Detect which cell encompasses the target text, then output its [X, Y] center coordinate. 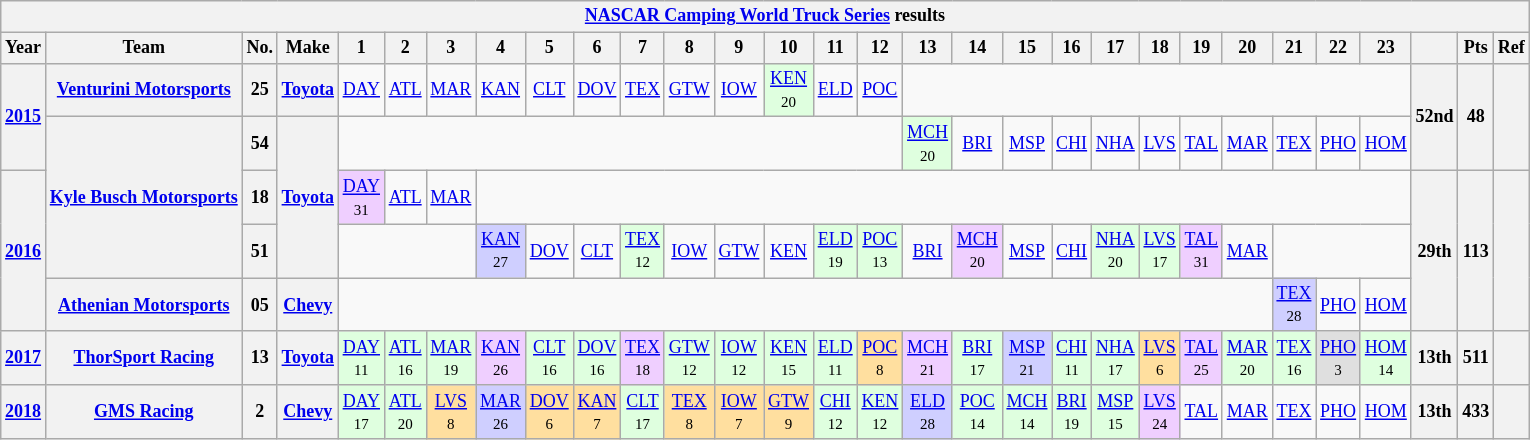
2017 [24, 358]
CHI11 [1072, 358]
25 [260, 90]
05 [260, 305]
19 [1201, 48]
Pts [1476, 48]
14 [977, 48]
LVS17 [1160, 251]
15 [1027, 48]
17 [1115, 48]
POC13 [880, 251]
2015 [24, 116]
2016 [24, 250]
BRI19 [1072, 412]
TEX18 [643, 358]
IOW12 [739, 358]
CLT16 [549, 358]
511 [1476, 358]
5 [549, 48]
NHA [1115, 144]
TAL25 [1201, 358]
MAR26 [501, 412]
No. [260, 48]
KEN12 [880, 412]
MSP21 [1027, 358]
DOV16 [597, 358]
12 [880, 48]
Ref [1512, 48]
LVS [1160, 144]
9 [739, 48]
KAN7 [597, 412]
Make [308, 48]
51 [260, 251]
4 [501, 48]
MAR19 [451, 358]
TEX8 [689, 412]
IOW7 [739, 412]
21 [1294, 48]
KEN20 [789, 90]
1 [361, 48]
TEX16 [1294, 358]
GTW12 [689, 358]
KAN26 [501, 358]
NHA17 [1115, 358]
CLT17 [643, 412]
48 [1476, 116]
23 [1386, 48]
MAR20 [1247, 358]
MCH14 [1027, 412]
TAL31 [1201, 251]
ELD11 [835, 358]
KAN27 [501, 251]
52nd [1434, 116]
113 [1476, 250]
Athenian Motorsports [144, 305]
7 [643, 48]
DAY17 [361, 412]
22 [1338, 48]
KAN [501, 90]
8 [689, 48]
ELD [835, 90]
ThorSport Racing [144, 358]
20 [1247, 48]
10 [789, 48]
29th [1434, 250]
POC [880, 90]
Year [24, 48]
Kyle Busch Motorsports [144, 198]
PHO3 [1338, 358]
ELD28 [928, 412]
Team [144, 48]
POC14 [977, 412]
11 [835, 48]
ATL20 [405, 412]
NASCAR Camping World Truck Series results [765, 16]
16 [1072, 48]
KEN15 [789, 358]
KEN [789, 251]
3 [451, 48]
DAY [361, 90]
BRI17 [977, 358]
CHI12 [835, 412]
MSP15 [1115, 412]
HOM14 [1386, 358]
433 [1476, 412]
ATL16 [405, 358]
DOV6 [549, 412]
6 [597, 48]
Venturini Motorsports [144, 90]
TEX12 [643, 251]
DAY11 [361, 358]
TEX28 [1294, 305]
MCH21 [928, 358]
NHA20 [1115, 251]
ELD19 [835, 251]
DAY31 [361, 197]
LVS8 [451, 412]
GMS Racing [144, 412]
2018 [24, 412]
LVS6 [1160, 358]
LVS24 [1160, 412]
54 [260, 144]
POC8 [880, 358]
GTW9 [789, 412]
